Find where the given text appears and provide that cell's center as [X, Y] coordinate. 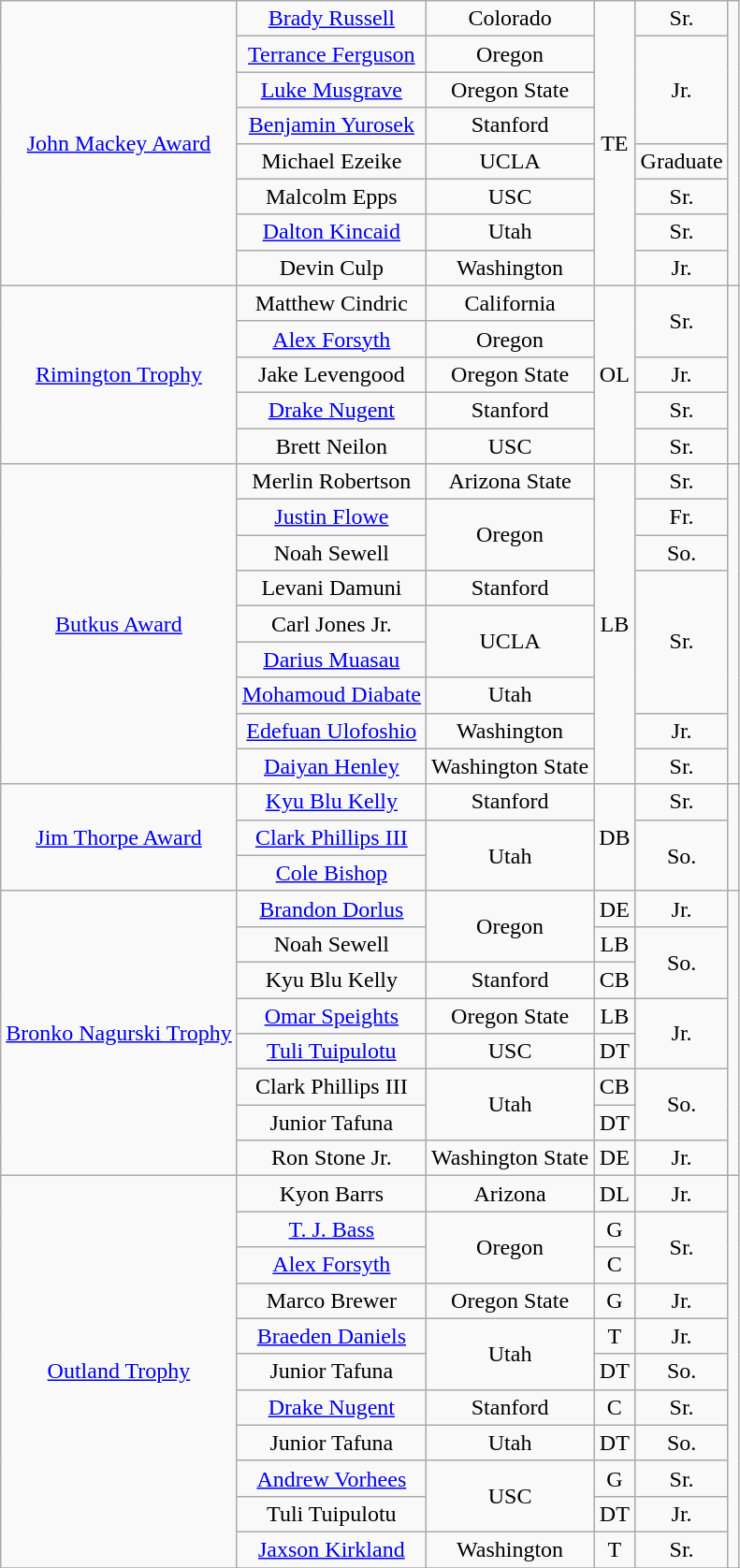
Cole Bishop [331, 873]
Outland Trophy [119, 1372]
Andrew Vorhees [331, 1478]
Justin Flowe [331, 517]
Jake Levengood [331, 374]
California [511, 303]
Ron Stone Jr. [331, 1158]
Matthew Cindric [331, 303]
Benjamin Yurosek [331, 125]
Jaxson Kirkland [331, 1549]
Merlin Robertson [331, 482]
Fr. [681, 517]
Luke Musgrave [331, 90]
Marco Brewer [331, 1300]
TE [615, 143]
Omar Speights [331, 1015]
Kyon Barrs [331, 1194]
Terrance Ferguson [331, 54]
Mohamoud Diabate [331, 695]
Graduate [681, 161]
Butkus Award [119, 625]
Michael Ezeike [331, 161]
Brady Russell [331, 19]
Colorado [511, 19]
T. J. Bass [331, 1229]
Rimington Trophy [119, 374]
DB [615, 837]
Daiyan Henley [331, 766]
Devin Culp [331, 268]
Arizona State [511, 482]
Jim Thorpe Award [119, 837]
Braeden Daniels [331, 1336]
Levani Damuni [331, 588]
Arizona [511, 1194]
Brandon Dorlus [331, 908]
Brett Neilon [331, 446]
Malcolm Epps [331, 196]
Carl Jones Jr. [331, 624]
Edefuan Ulofoshio [331, 731]
OL [615, 374]
Bronko Nagurski Trophy [119, 1033]
Darius Muasau [331, 660]
DL [615, 1194]
John Mackey Award [119, 143]
Dalton Kincaid [331, 232]
